Locate the cell with the specified text and output its [X, Y] center coordinate. 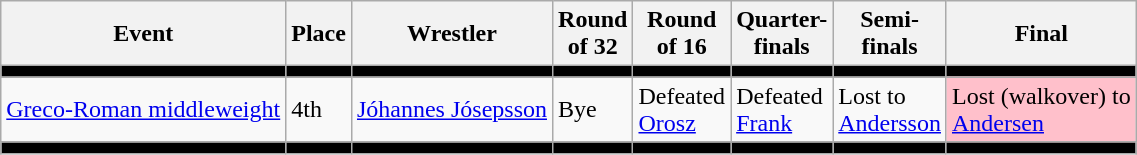
Bye [593, 110]
Quarter-finals [782, 34]
Place [319, 34]
Defeated Orosz [682, 110]
Greco-Roman middleweight [144, 110]
Lost (walkover) to Andersen [1041, 110]
Round of 16 [682, 34]
Round of 32 [593, 34]
Event [144, 34]
Wrestler [452, 34]
Semi-finals [890, 34]
4th [319, 110]
Final [1041, 34]
Jóhannes Jósepsson [452, 110]
Lost to Andersson [890, 110]
Defeated Frank [782, 110]
